Capture the cell that displays the provided text and extract its (X, Y) central coordinate. 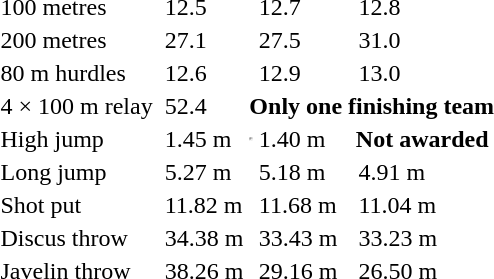
1.40 m (301, 139)
5.18 m (301, 172)
12.6 (204, 73)
11.68 m (301, 205)
12.9 (301, 73)
34.38 m (204, 238)
1.45 m (204, 139)
5.27 m (204, 172)
33.43 m (301, 238)
52.4 (204, 106)
11.82 m (204, 205)
27.1 (204, 40)
27.5 (301, 40)
